Extract the (X, Y) coordinate from the center of the cell holding the provided text.  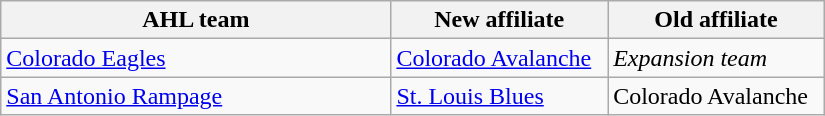
Old affiliate (716, 20)
AHL team (196, 20)
San Antonio Rampage (196, 96)
Expansion team (716, 58)
St. Louis Blues (500, 96)
New affiliate (500, 20)
Colorado Eagles (196, 58)
